Extract the (x, y) coordinate from the center of the cell holding the provided text.  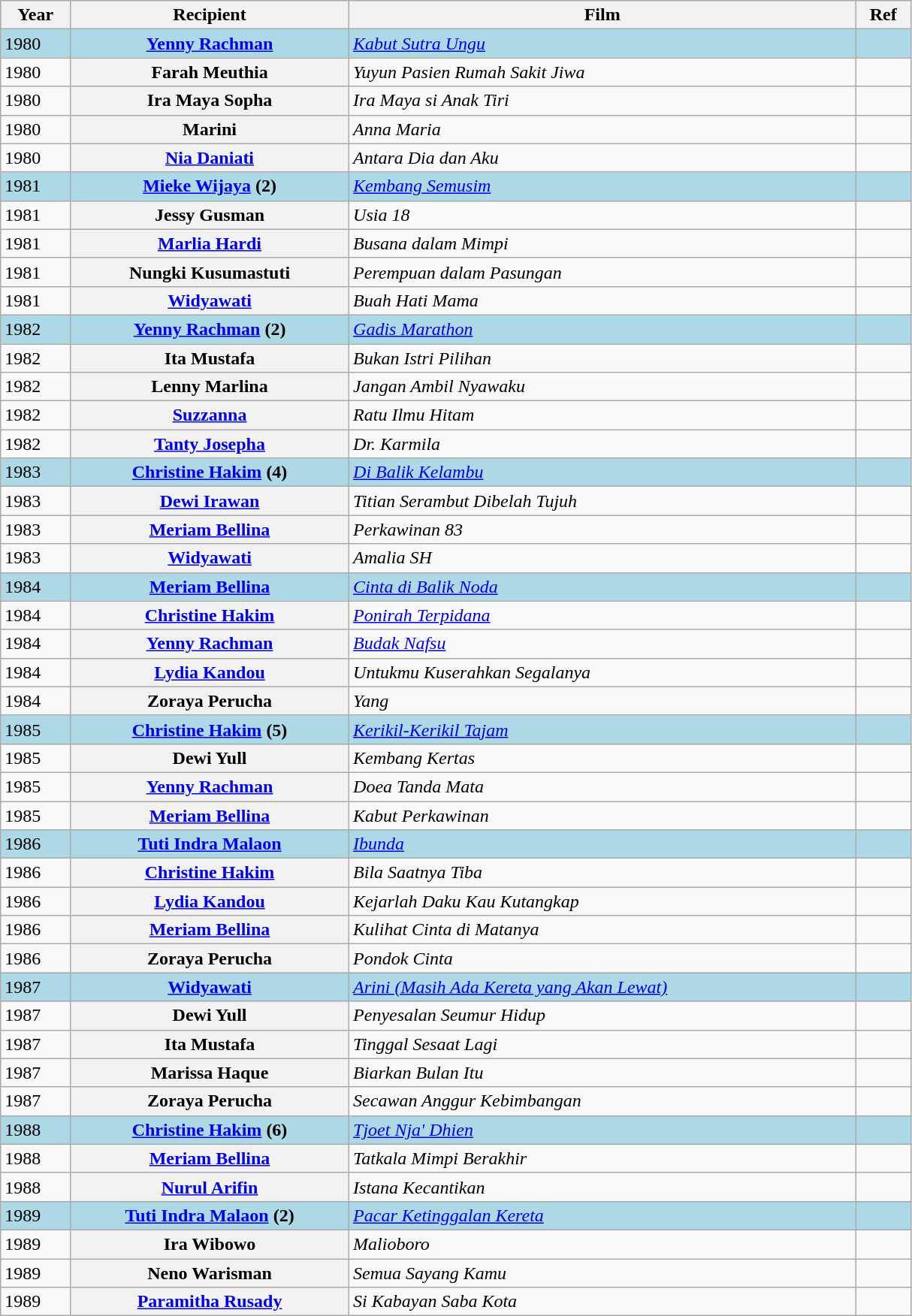
Gadis Marathon (602, 329)
Ira Maya si Anak Tiri (602, 101)
Tuti Indra Malaon (2) (210, 1215)
Christine Hakim (4) (210, 472)
Kabut Sutra Ungu (602, 44)
Untukmu Kuserahkan Segalanya (602, 672)
Yuyun Pasien Rumah Sakit Jiwa (602, 72)
Ibunda (602, 844)
Pondok Cinta (602, 958)
Paramitha Rusady (210, 1302)
Cinta di Balik Noda (602, 587)
Amalia SH (602, 558)
Perkawinan 83 (602, 530)
Marlia Hardi (210, 243)
Kembang Kertas (602, 758)
Antara Dia dan Aku (602, 158)
Buah Hati Mama (602, 300)
Neno Warisman (210, 1273)
Yenny Rachman (2) (210, 329)
Pacar Ketinggalan Kereta (602, 1215)
Bukan Istri Pilihan (602, 358)
Farah Meuthia (210, 72)
Ponirah Terpidana (602, 615)
Secawan Anggur Kebimbangan (602, 1101)
Ref (883, 15)
Kabut Perkawinan (602, 815)
Nia Daniati (210, 158)
Doea Tanda Mata (602, 786)
Tanty Josepha (210, 444)
Kembang Semusim (602, 186)
Marini (210, 129)
Kejarlah Daku Kau Kutangkap (602, 901)
Budak Nafsu (602, 644)
Marissa Haque (210, 1073)
Dr. Karmila (602, 444)
Bila Saatnya Tiba (602, 873)
Recipient (210, 15)
Arini (Masih Ada Kereta yang Akan Lewat) (602, 987)
Suzzanna (210, 415)
Istana Kecantikan (602, 1187)
Biarkan Bulan Itu (602, 1073)
Jessy Gusman (210, 215)
Mieke Wijaya (2) (210, 186)
Ira Maya Sopha (210, 101)
Kerikil-Kerikil Tajam (602, 729)
Semua Sayang Kamu (602, 1273)
Usia 18 (602, 215)
Busana dalam Mimpi (602, 243)
Tinggal Sesaat Lagi (602, 1044)
Christine Hakim (5) (210, 729)
Tatkala Mimpi Berakhir (602, 1158)
Perempuan dalam Pasungan (602, 272)
Titian Serambut Dibelah Tujuh (602, 501)
Si Kabayan Saba Kota (602, 1302)
Nungki Kusumastuti (210, 272)
Ira Wibowo (210, 1244)
Tuti Indra Malaon (210, 844)
Ratu Ilmu Hitam (602, 415)
Christine Hakim (6) (210, 1130)
Lenny Marlina (210, 387)
Di Balik Kelambu (602, 472)
Jangan Ambil Nyawaku (602, 387)
Year (36, 15)
Malioboro (602, 1244)
Penyesalan Seumur Hidup (602, 1016)
Kulihat Cinta di Matanya (602, 930)
Anna Maria (602, 129)
Yang (602, 701)
Film (602, 15)
Dewi Irawan (210, 501)
Nurul Arifin (210, 1187)
Tjoet Nja' Dhien (602, 1130)
